From the cell containing the given text, extract its center point as [X, Y] coordinate. 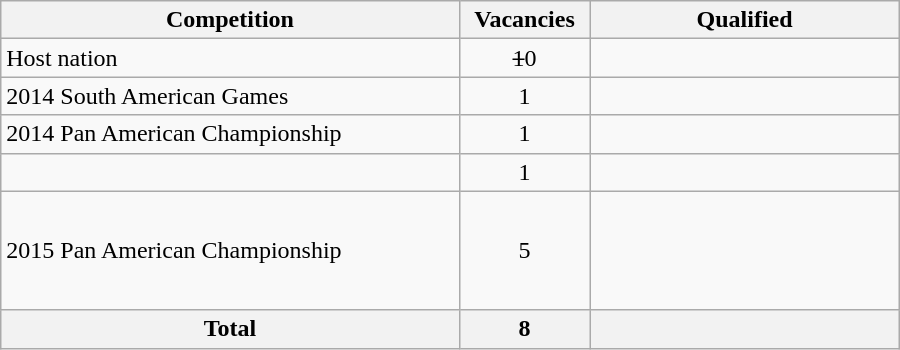
10 [524, 58]
Vacancies [524, 20]
Host nation [230, 58]
Total [230, 329]
Qualified [744, 20]
2015 Pan American Championship [230, 250]
Competition [230, 20]
5 [524, 250]
2014 Pan American Championship [230, 134]
2014 South American Games [230, 96]
8 [524, 329]
